Capture the cell that displays the provided text and extract its [X, Y] central coordinate. 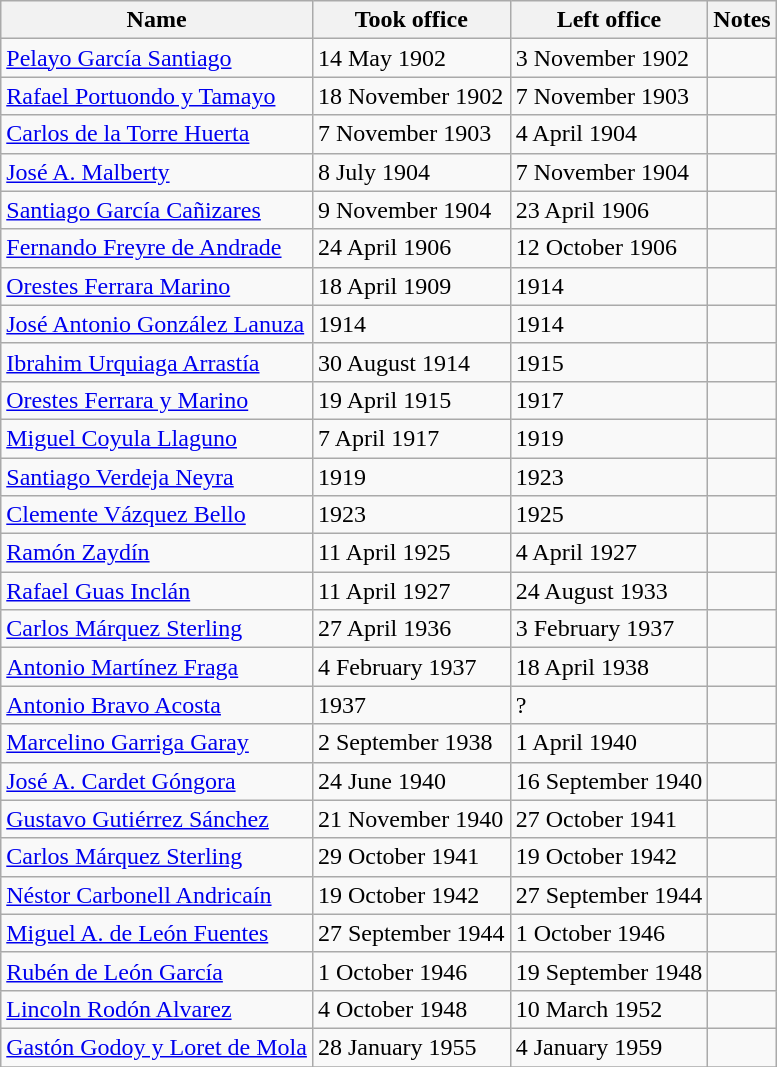
Carlos de la Torre Huerta [157, 134]
14 May 1902 [411, 58]
11 April 1925 [411, 553]
Lincoln Rodón Alvarez [157, 1009]
28 January 1955 [411, 1047]
4 October 1948 [411, 1009]
José Antonio González Lanuza [157, 324]
12 October 1906 [609, 248]
7 April 1917 [411, 438]
Rubén de León García [157, 971]
27 October 1941 [609, 819]
Miguel A. de León Fuentes [157, 933]
19 September 1948 [609, 971]
Orestes Ferrara y Marino [157, 400]
Ibrahim Urquiaga Arrastía [157, 362]
Antonio Bravo Acosta [157, 705]
Orestes Ferrara Marino [157, 286]
Took office [411, 20]
2 September 1938 [411, 743]
Fernando Freyre de Andrade [157, 248]
1917 [609, 400]
Santiago García Cañizares [157, 210]
José A. Malberty [157, 172]
4 February 1937 [411, 667]
1937 [411, 705]
7 November 1904 [609, 172]
21 November 1940 [411, 819]
10 March 1952 [609, 1009]
16 September 1940 [609, 781]
Santiago Verdeja Neyra [157, 477]
Ramón Zaydín [157, 553]
José A. Cardet Góngora [157, 781]
30 August 1914 [411, 362]
24 August 1933 [609, 591]
1 April 1940 [609, 743]
Gastón Godoy y Loret de Mola [157, 1047]
Name [157, 20]
1925 [609, 515]
29 October 1941 [411, 857]
18 April 1938 [609, 667]
9 November 1904 [411, 210]
8 July 1904 [411, 172]
4 April 1927 [609, 553]
Gustavo Gutiérrez Sánchez [157, 819]
Antonio Martínez Fraga [157, 667]
24 June 1940 [411, 781]
3 February 1937 [609, 629]
Notes [742, 20]
Clemente Vázquez Bello [157, 515]
Marcelino Garriga Garay [157, 743]
Rafael Guas Inclán [157, 591]
1915 [609, 362]
18 November 1902 [411, 96]
3 November 1902 [609, 58]
? [609, 705]
18 April 1909 [411, 286]
24 April 1906 [411, 248]
4 January 1959 [609, 1047]
Miguel Coyula Llaguno [157, 438]
Pelayo García Santiago [157, 58]
19 April 1915 [411, 400]
Left office [609, 20]
23 April 1906 [609, 210]
11 April 1927 [411, 591]
27 April 1936 [411, 629]
Néstor Carbonell Andricaín [157, 895]
4 April 1904 [609, 134]
Rafael Portuondo y Tamayo [157, 96]
